Pinpoint the cell where the given text exists, returning its (x, y) midpoint coordinate. 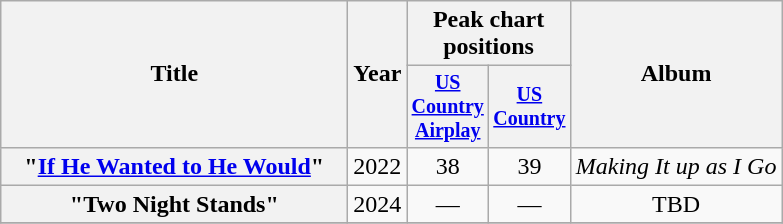
Title (174, 74)
38 (448, 166)
2024 (378, 204)
US Country Airplay (448, 106)
Year (378, 74)
"If He Wanted to He Would" (174, 166)
39 (530, 166)
Peak chart positions (488, 34)
TBD (676, 204)
2022 (378, 166)
"Two Night Stands" (174, 204)
Album (676, 74)
Making It up as I Go (676, 166)
US Country (530, 106)
